For the text-containing cell, return its midpoint in [x, y] coordinate format. 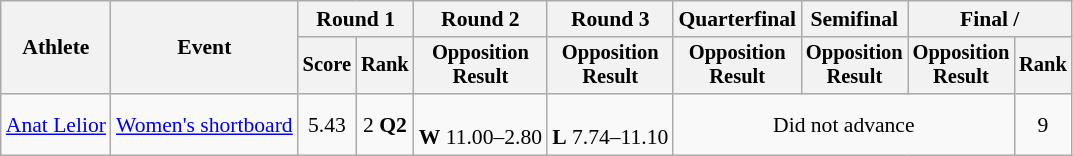
5.43 [327, 124]
Semifinal [854, 19]
Round 3 [610, 19]
Anat Lelior [56, 124]
Athlete [56, 48]
Quarterfinal [737, 19]
Final / [990, 19]
Round 1 [356, 19]
2 Q2 [385, 124]
Event [204, 48]
Score [327, 66]
Did not advance [844, 124]
L 7.74–11.10 [610, 124]
Round 2 [480, 19]
Women's shortboard [204, 124]
W 11.00–2.80 [480, 124]
9 [1043, 124]
